Scan for the cell matching the given text and deliver its (x, y) coordinate at center. 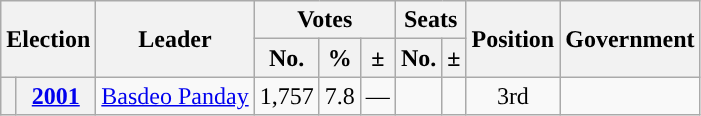
Position (513, 39)
Leader (175, 39)
% (340, 58)
Election (48, 39)
Government (630, 39)
2001 (56, 96)
— (378, 96)
Seats (430, 20)
7.8 (340, 96)
1,757 (286, 96)
Basdeo Panday (175, 96)
Votes (324, 20)
3rd (513, 96)
